Find where the given text appears and provide that cell's center as [x, y] coordinate. 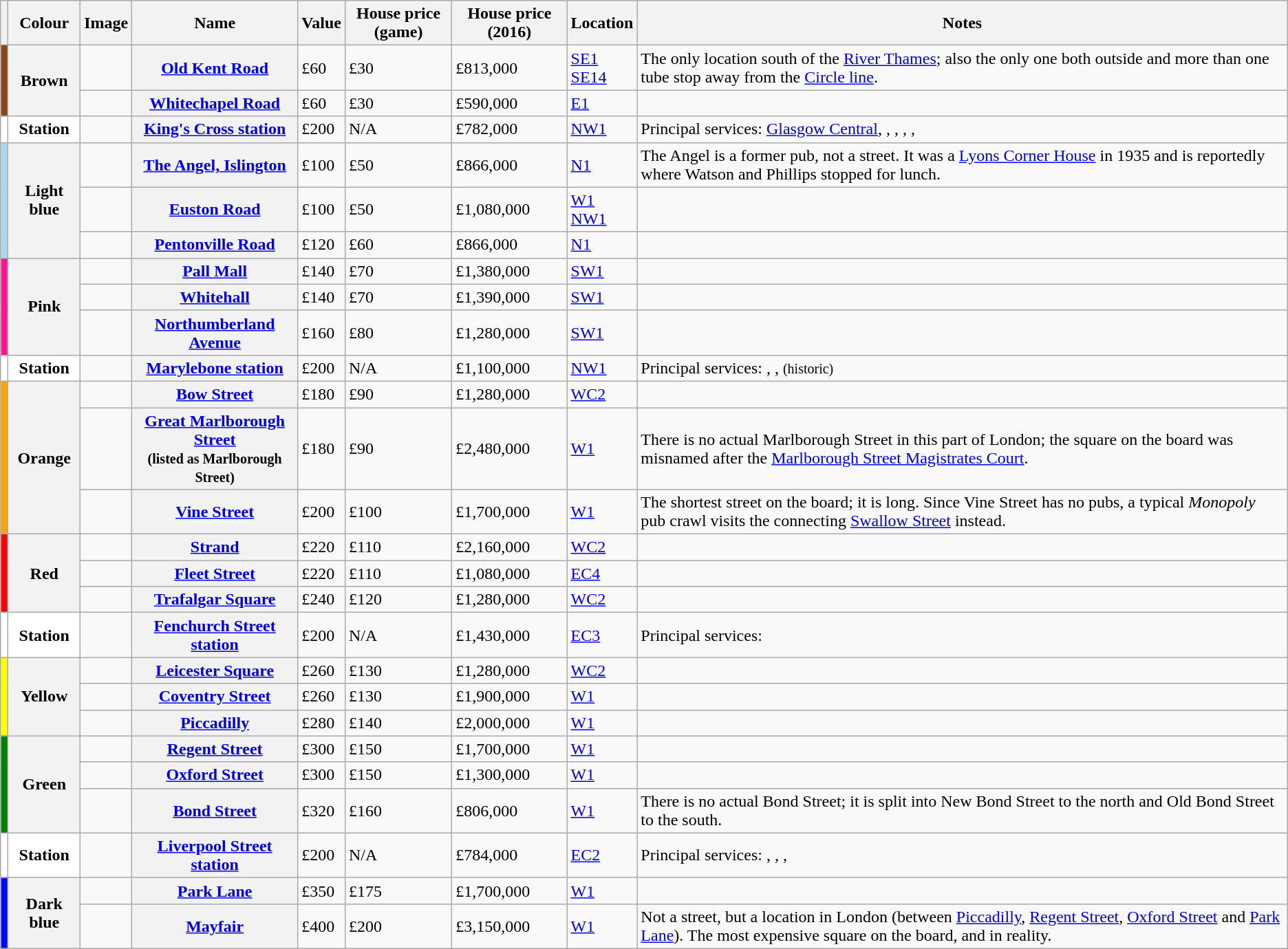
£175 [398, 891]
£280 [322, 723]
£2,000,000 [509, 723]
£2,160,000 [509, 547]
Colour [44, 23]
£1,380,000 [509, 271]
Name [215, 23]
Value [322, 23]
£806,000 [509, 810]
Liverpool Street station [215, 855]
£1,900,000 [509, 697]
Pall Mall [215, 271]
Yellow [44, 697]
Green [44, 784]
£350 [322, 891]
Bow Street [215, 394]
Strand [215, 547]
Oxford Street [215, 775]
Vine Street [215, 512]
£1,300,000 [509, 775]
There is no actual Bond Street; it is split into New Bond Street to the north and Old Bond Street to the south. [962, 810]
Trafalgar Square [215, 600]
Northumberland Avenue [215, 333]
W1NW1 [602, 209]
Whitehall [215, 297]
Fleet Street [215, 574]
Coventry Street [215, 697]
£80 [398, 333]
The Angel is a former pub, not a street. It was a Lyons Corner House in 1935 and is reportedly where Watson and Phillips stopped for lunch. [962, 165]
Euston Road [215, 209]
There is no actual Marlborough Street in this part of London; the square on the board was misnamed after the Marlborough Street Magistrates Court. [962, 448]
£320 [322, 810]
Principal services: , , , [962, 855]
Great Marlborough Street(listed as Marlborough Street) [215, 448]
Park Lane [215, 891]
King's Cross station [215, 129]
House price (game) [398, 23]
Fenchurch Street station [215, 635]
Piccadilly [215, 723]
EC3 [602, 635]
£590,000 [509, 103]
Whitechapel Road [215, 103]
Orange [44, 457]
Notes [962, 23]
Red [44, 574]
The only location south of the River Thames; also the only one both outside and more than one tube stop away from the Circle line. [962, 67]
SE1SE14 [602, 67]
Marylebone station [215, 368]
Location [602, 23]
£1,100,000 [509, 368]
Pink [44, 307]
£1,390,000 [509, 297]
£813,000 [509, 67]
Regent Street [215, 749]
£400 [322, 926]
EC4 [602, 574]
Bond Street [215, 810]
The Angel, Islington [215, 165]
Light blue [44, 200]
£782,000 [509, 129]
E1 [602, 103]
EC2 [602, 855]
Image [106, 23]
Leicester Square [215, 670]
£240 [322, 600]
£2,480,000 [509, 448]
£1,430,000 [509, 635]
Brown [44, 81]
House price (2016) [509, 23]
£784,000 [509, 855]
Principal services: Glasgow Central, , , , , [962, 129]
Pentonville Road [215, 245]
Old Kent Road [215, 67]
Principal services: [962, 635]
Mayfair [215, 926]
Dark blue [44, 913]
£3,150,000 [509, 926]
Principal services: , , (historic) [962, 368]
